Return [X, Y] of the center of cell containing provided text 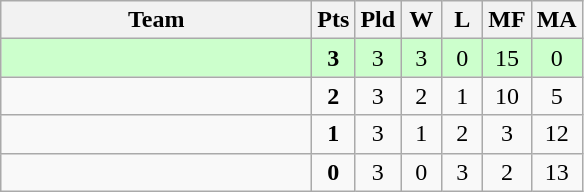
5 [556, 96]
Team [156, 20]
L [462, 20]
13 [556, 172]
MF [507, 20]
15 [507, 58]
12 [556, 134]
W [422, 20]
Pld [378, 20]
10 [507, 96]
MA [556, 20]
Pts [334, 20]
